Identify which cell holds the provided text, then report its [X, Y] central coordinate. 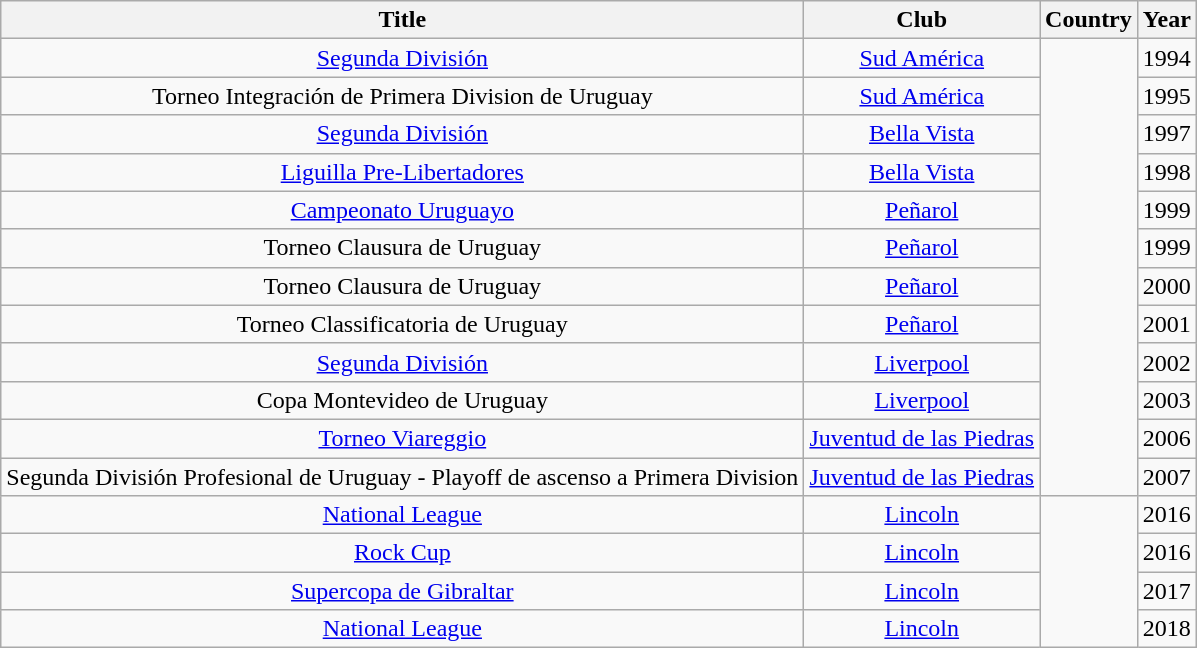
2002 [1166, 362]
Copa Montevideo de Uruguay [402, 400]
2000 [1166, 286]
2003 [1166, 400]
Torneo Integración de Primera Division de Uruguay [402, 96]
2018 [1166, 629]
1994 [1166, 58]
Liguilla Pre-Libertadores [402, 172]
2007 [1166, 477]
1998 [1166, 172]
Supercopa de Gibraltar [402, 591]
Title [402, 20]
Country [1089, 20]
1995 [1166, 96]
Club [922, 20]
2017 [1166, 591]
1997 [1166, 134]
Rock Cup [402, 553]
2001 [1166, 324]
Segunda División Profesional de Uruguay - Playoff de ascenso a Primera Division [402, 477]
2006 [1166, 438]
Torneo Classificatoria de Uruguay [402, 324]
Year [1166, 20]
Torneo Viareggio [402, 438]
Campeonato Uruguayo [402, 210]
